Output the [x, y] coordinate of the center of the cell containing the given text.  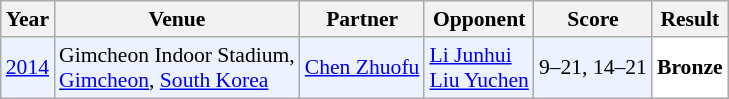
Bronze [690, 68]
Score [593, 19]
Result [690, 19]
Li Junhui Liu Yuchen [478, 68]
9–21, 14–21 [593, 68]
Year [28, 19]
Chen Zhuofu [362, 68]
2014 [28, 68]
Venue [177, 19]
Opponent [478, 19]
Gimcheon Indoor Stadium,Gimcheon, South Korea [177, 68]
Partner [362, 19]
